Return [X, Y] of the center of cell containing provided text 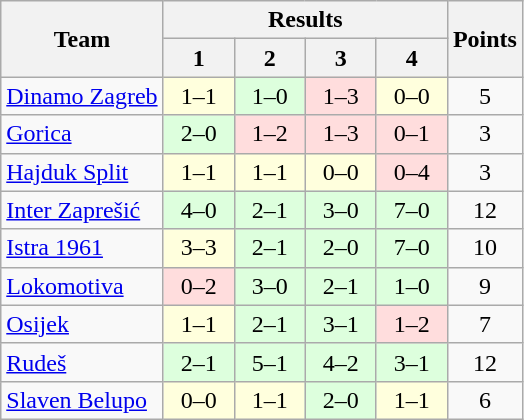
7 [484, 324]
1 [198, 58]
Points [484, 39]
2 [270, 58]
Slaven Belupo [82, 400]
4–0 [198, 210]
0–1 [412, 134]
0–4 [412, 172]
5–1 [270, 362]
Rudeš [82, 362]
Lokomotiva [82, 286]
Istra 1961 [82, 248]
0–2 [198, 286]
Hajduk Split [82, 172]
9 [484, 286]
Osijek [82, 324]
Gorica [82, 134]
3–3 [198, 248]
Team [82, 39]
6 [484, 400]
Dinamo Zagreb [82, 96]
5 [484, 96]
4–2 [340, 362]
10 [484, 248]
4 [412, 58]
Inter Zaprešić [82, 210]
Results [305, 20]
